Return the [x, y] coordinate for the center point of the cell that contains the specified text.  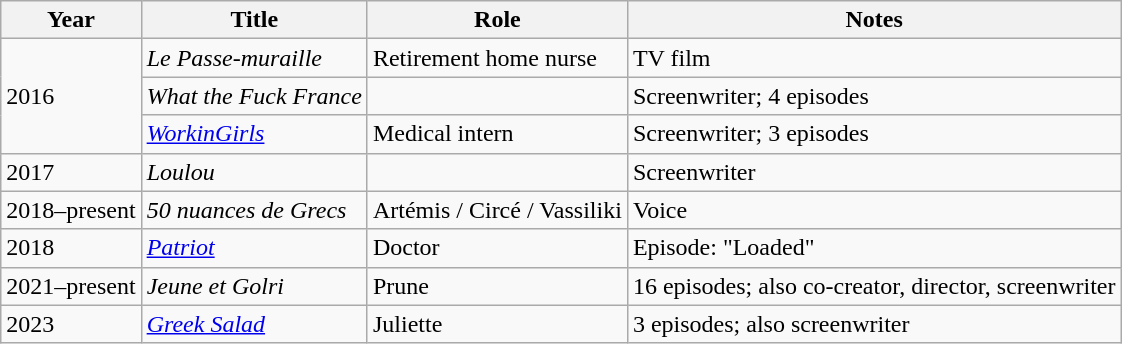
Le Passe-muraille [254, 58]
3 episodes; also screenwriter [874, 324]
50 nuances de Grecs [254, 210]
2016 [71, 96]
Loulou [254, 172]
TV film [874, 58]
Title [254, 20]
Role [497, 20]
Screenwriter; 3 episodes [874, 134]
Juliette [497, 324]
Voice [874, 210]
Screenwriter; 4 episodes [874, 96]
Notes [874, 20]
WorkinGirls [254, 134]
Patriot [254, 248]
Medical intern [497, 134]
2023 [71, 324]
Retirement home nurse [497, 58]
16 episodes; also co-creator, director, screenwriter [874, 286]
Doctor [497, 248]
Prune [497, 286]
What the Fuck France [254, 96]
Greek Salad [254, 324]
2021–present [71, 286]
2018–present [71, 210]
2018 [71, 248]
Jeune et Golri [254, 286]
Artémis / Circé / Vassiliki [497, 210]
Episode: "Loaded" [874, 248]
Screenwriter [874, 172]
2017 [71, 172]
Year [71, 20]
